Capture the cell that displays the provided text and extract its (x, y) central coordinate. 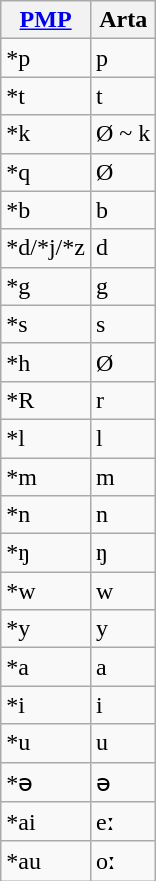
PMP (46, 20)
ŋ (122, 553)
*i (46, 705)
*p (46, 58)
w (122, 591)
*s (46, 324)
*R (46, 400)
*l (46, 438)
d (122, 248)
l (122, 438)
b (122, 210)
y (122, 629)
a (122, 667)
*n (46, 515)
*h (46, 362)
*k (46, 134)
*d/*j/*z (46, 248)
*w (46, 591)
p (122, 58)
*y (46, 629)
ə (122, 782)
*ə (46, 782)
i (122, 705)
*a (46, 667)
*g (46, 286)
*au (46, 861)
t (122, 96)
eː (122, 822)
*t (46, 96)
Arta (122, 20)
*ai (46, 822)
*u (46, 743)
u (122, 743)
m (122, 477)
*q (46, 172)
*m (46, 477)
g (122, 286)
s (122, 324)
Ø ~ k (122, 134)
oː (122, 861)
r (122, 400)
n (122, 515)
*b (46, 210)
*ŋ (46, 553)
